Find where the given text appears and provide that cell's center as [X, Y] coordinate. 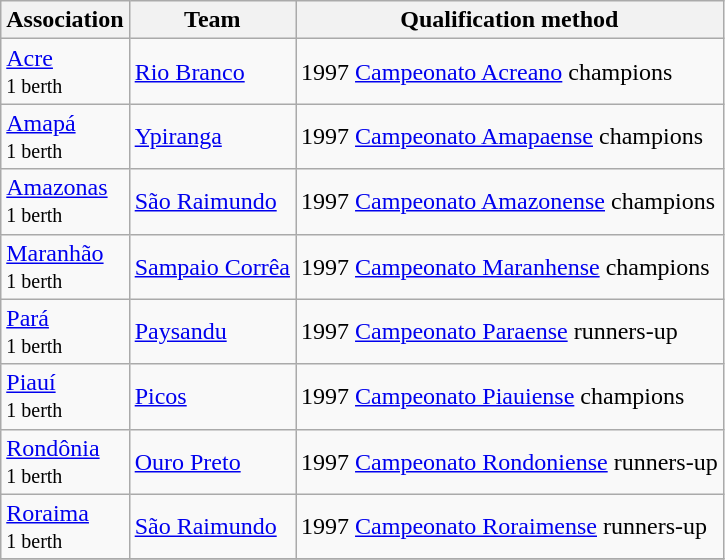
Acre1 berth [65, 72]
1997 Campeonato Rondoniense runners-up [510, 462]
Rio Branco [212, 72]
Amapá1 berth [65, 136]
Paysandu [212, 332]
1997 Campeonato Acreano champions [510, 72]
1997 Campeonato Piauiense champions [510, 396]
1997 Campeonato Amapaense champions [510, 136]
Rondônia1 berth [65, 462]
Team [212, 20]
1997 Campeonato Roraimense runners-up [510, 526]
Maranhão1 berth [65, 266]
Ypiranga [212, 136]
Amazonas1 berth [65, 202]
Sampaio Corrêa [212, 266]
1997 Campeonato Maranhense champions [510, 266]
Association [65, 20]
1997 Campeonato Paraense runners-up [510, 332]
Roraima1 berth [65, 526]
Ouro Preto [212, 462]
Pará1 berth [65, 332]
Qualification method [510, 20]
Piauí1 berth [65, 396]
Picos [212, 396]
1997 Campeonato Amazonense champions [510, 202]
